Scan for the cell matching the given text and deliver its (x, y) coordinate at center. 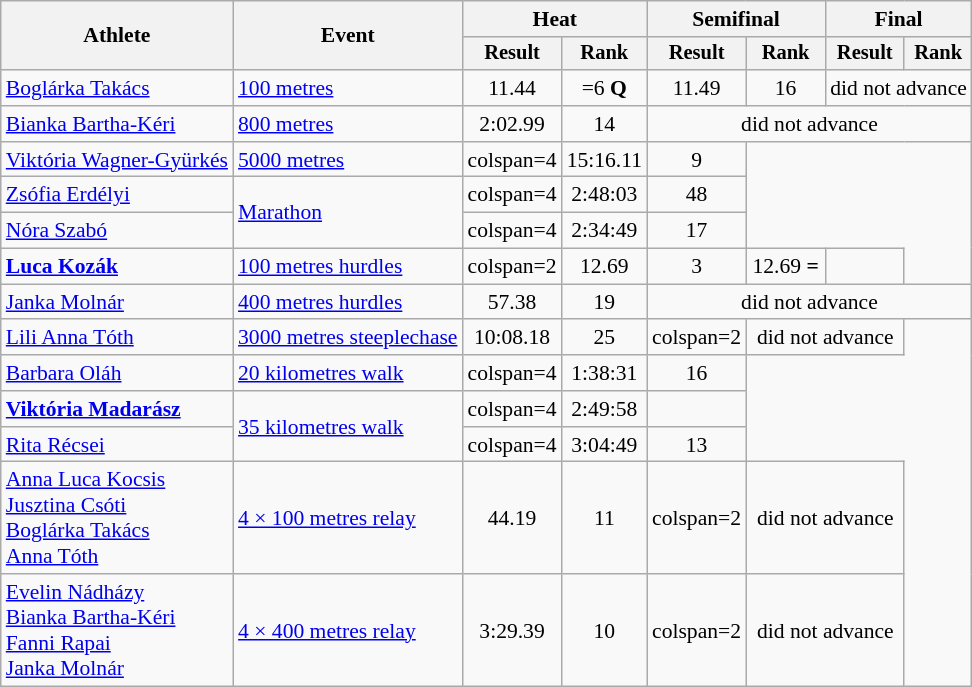
17 (696, 231)
Nóra Szabó (117, 231)
Boglárka Takács (117, 88)
Luca Kozák (117, 267)
Evelin NádházyBianka Bartha-KériFanni RapaiJanka Molnár (117, 630)
Final (898, 19)
9 (696, 160)
Event (348, 36)
100 metres hurdles (348, 267)
Heat (556, 19)
800 metres (348, 124)
3 (696, 267)
Viktória Madarász (117, 409)
Rita Récsei (117, 445)
100 metres (348, 88)
57.38 (512, 302)
Semifinal (736, 19)
Viktória Wagner-Gyürkés (117, 160)
20 kilometres walk (348, 373)
10:08.18 (512, 338)
1:38:31 (604, 373)
2:34:49 (604, 231)
Bianka Bartha-Kéri (117, 124)
12.69 = (786, 267)
5000 metres (348, 160)
35 kilometres walk (348, 426)
44.19 (512, 518)
=6 Q (604, 88)
Barbara Oláh (117, 373)
15:16.11 (604, 160)
2:49:58 (604, 409)
13 (696, 445)
25 (604, 338)
2:02.99 (512, 124)
3000 metres steeplechase (348, 338)
Janka Molnár (117, 302)
400 metres hurdles (348, 302)
3:29.39 (512, 630)
11.49 (696, 88)
Anna Luca KocsisJusztina CsótiBoglárka TakácsAnna Tóth (117, 518)
Zsófia Erdélyi (117, 195)
11.44 (512, 88)
2:48:03 (604, 195)
4 × 100 metres relay (348, 518)
Lili Anna Tóth (117, 338)
19 (604, 302)
11 (604, 518)
48 (696, 195)
10 (604, 630)
3:04:49 (604, 445)
4 × 400 metres relay (348, 630)
12.69 (604, 267)
Athlete (117, 36)
Marathon (348, 212)
14 (604, 124)
